Return [X, Y] of the center of cell containing provided text 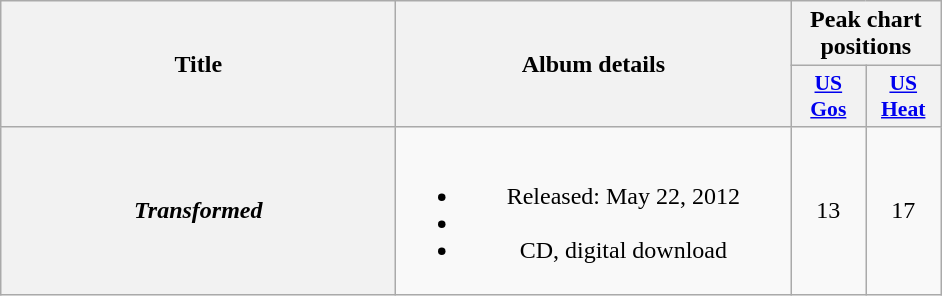
USGos [828, 96]
17 [904, 210]
Released: May 22, 2012CD, digital download [594, 210]
Transformed [198, 210]
Title [198, 64]
USHeat [904, 96]
Album details [594, 64]
Peak chart positions [866, 34]
13 [828, 210]
